Provide the [x, y] coordinate of the cell's center where the given text is located.  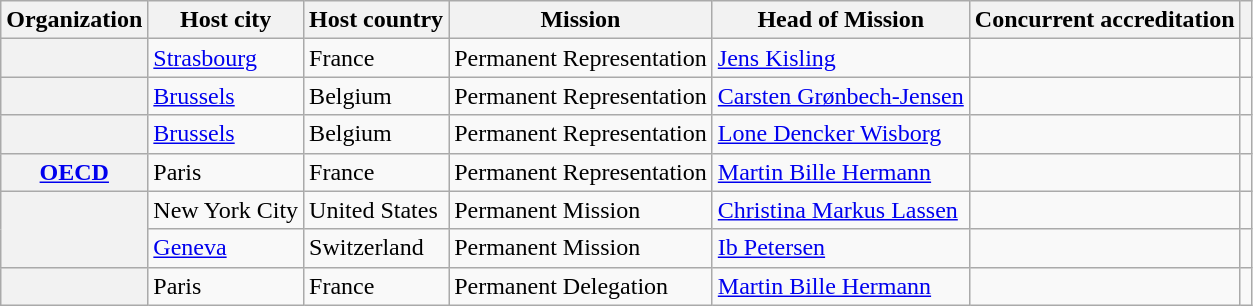
Switzerland [376, 248]
Permanent Delegation [581, 286]
Strasbourg [226, 58]
Jens Kisling [840, 58]
Geneva [226, 248]
New York City [226, 210]
Ib Petersen [840, 248]
Carsten Grønbech-Jensen [840, 96]
Head of Mission [840, 20]
Concurrent accreditation [1104, 20]
Host country [376, 20]
Mission [581, 20]
Host city [226, 20]
OECD [74, 172]
Christina Markus Lassen [840, 210]
Lone Dencker Wisborg [840, 134]
Organization [74, 20]
United States [376, 210]
